From the cell containing the given text, extract its center point as [X, Y] coordinate. 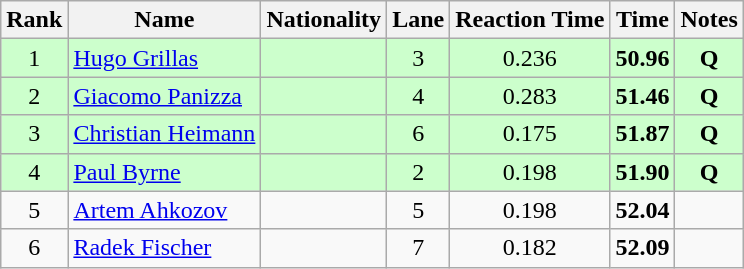
50.96 [642, 58]
7 [418, 248]
0.283 [530, 96]
Name [164, 20]
51.90 [642, 172]
1 [34, 58]
Nationality [324, 20]
Time [642, 20]
0.175 [530, 134]
Giacomo Panizza [164, 96]
52.04 [642, 210]
Paul Byrne [164, 172]
Reaction Time [530, 20]
Lane [418, 20]
Christian Heimann [164, 134]
Hugo Grillas [164, 58]
0.236 [530, 58]
Rank [34, 20]
51.46 [642, 96]
0.182 [530, 248]
Artem Ahkozov [164, 210]
51.87 [642, 134]
Notes [709, 20]
Radek Fischer [164, 248]
52.09 [642, 248]
